Output the [x, y] coordinate of the center of the cell containing the given text.  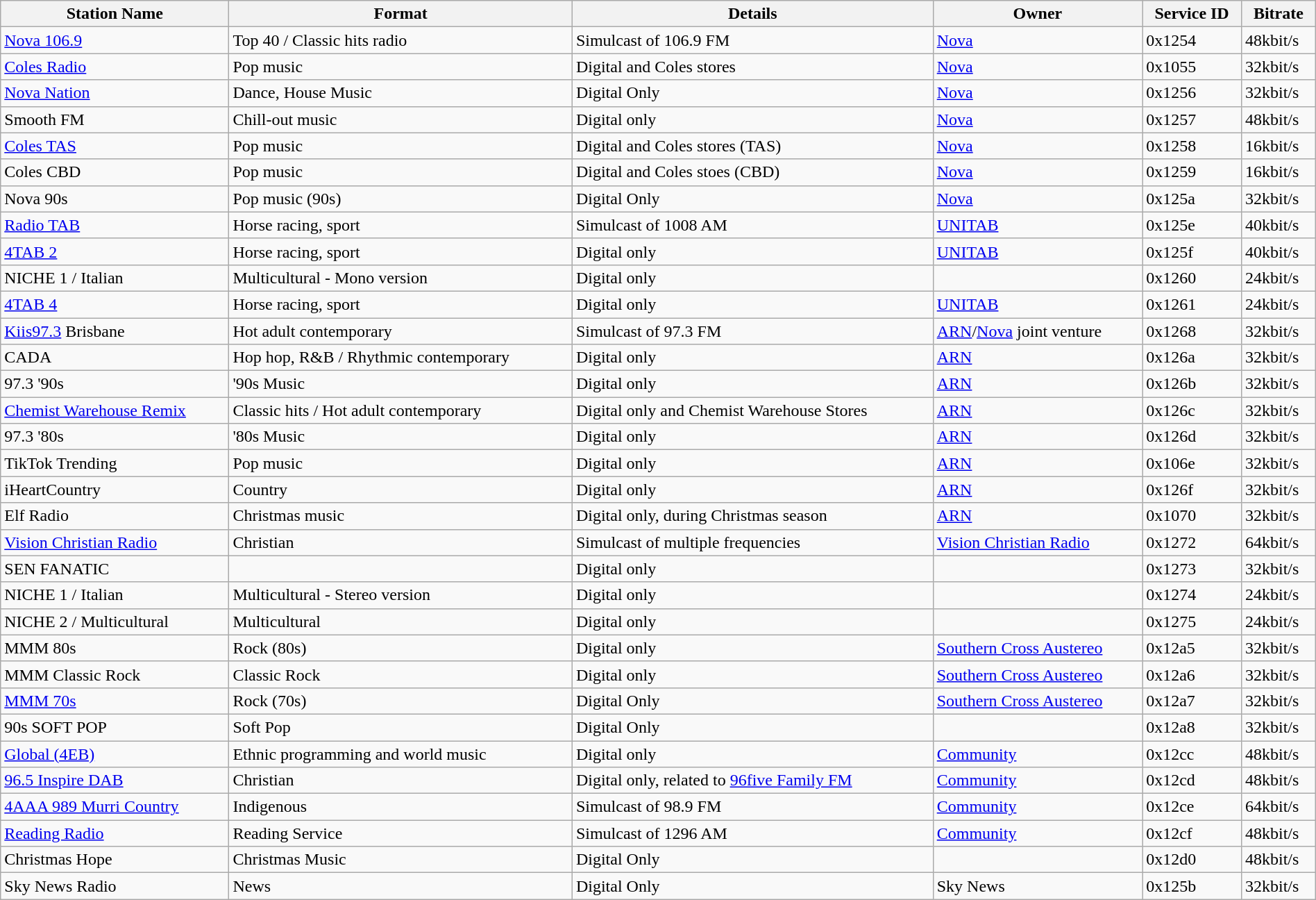
Coles TAS [115, 146]
Reading Radio [115, 833]
0x1261 [1192, 304]
97.3 '90s [115, 384]
0x1254 [1192, 40]
Chill-out music [401, 119]
0x126f [1192, 490]
'90s Music [401, 384]
NICHE 2 / Multicultural [115, 622]
Global (4EB) [115, 753]
Kiis97.3 Brisbane [115, 331]
Nova Nation [115, 93]
Christmas Hope [115, 860]
Simulcast of 98.9 FM [752, 807]
Radio TAB [115, 225]
Digital only and Chemist Warehouse Stores [752, 410]
0x126c [1192, 410]
96.5 Inspire DAB [115, 781]
0x126b [1192, 384]
News [401, 886]
Hot adult contemporary [401, 331]
0x12cf [1192, 833]
Digital and Coles stoes (CBD) [752, 172]
Nova 90s [115, 199]
Multicultural [401, 622]
Sky News [1037, 886]
'80s Music [401, 437]
Ethnic programming and world music [401, 753]
Christmas Music [401, 860]
Station Name [115, 14]
Digital only, related to 96five Family FM [752, 781]
0x1275 [1192, 622]
Top 40 / Classic hits radio [401, 40]
Rock (70s) [401, 701]
Multicultural - Mono version [401, 278]
Service ID [1192, 14]
Rock (80s) [401, 648]
Soft Pop [401, 727]
MMM Classic Rock [115, 674]
0x1272 [1192, 542]
0x1260 [1192, 278]
0x12d0 [1192, 860]
Simulcast of 106.9 FM [752, 40]
Country [401, 490]
Simulcast of 97.3 FM [752, 331]
ARN/Nova joint venture [1037, 331]
4AAA 989 Murri Country [115, 807]
Digital and Coles stores [752, 67]
Bitrate [1279, 14]
0x1268 [1192, 331]
0x1274 [1192, 595]
0x125a [1192, 199]
Simulcast of 1008 AM [752, 225]
Sky News Radio [115, 886]
0x125f [1192, 251]
0x125e [1192, 225]
0x1055 [1192, 67]
Classic hits / Hot adult contemporary [401, 410]
0x12cd [1192, 781]
Smooth FM [115, 119]
CADA [115, 358]
0x1273 [1192, 569]
0x125b [1192, 886]
0x12a6 [1192, 674]
4TAB 4 [115, 304]
Digital only, during Christmas season [752, 516]
TikTok Trending [115, 463]
0x12a5 [1192, 648]
Indigenous [401, 807]
Dance, House Music [401, 93]
Simulcast of multiple frequencies [752, 542]
Reading Service [401, 833]
SEN FANATIC [115, 569]
0x12a7 [1192, 701]
Classic Rock [401, 674]
0x106e [1192, 463]
Coles CBD [115, 172]
Elf Radio [115, 516]
0x1256 [1192, 93]
Multicultural - Stereo version [401, 595]
MMM 70s [115, 701]
Hop hop, R&B / Rhythmic contemporary [401, 358]
Coles Radio [115, 67]
MMM 80s [115, 648]
Digital and Coles stores (TAS) [752, 146]
Owner [1037, 14]
0x126a [1192, 358]
Details [752, 14]
Simulcast of 1296 AM [752, 833]
0x12cc [1192, 753]
0x126d [1192, 437]
Nova 106.9 [115, 40]
0x12a8 [1192, 727]
0x1258 [1192, 146]
97.3 '80s [115, 437]
0x1259 [1192, 172]
90s SOFT POP [115, 727]
4TAB 2 [115, 251]
0x1257 [1192, 119]
Chemist Warehouse Remix [115, 410]
Pop music (90s) [401, 199]
Format [401, 14]
0x1070 [1192, 516]
0x12ce [1192, 807]
iHeartCountry [115, 490]
Christmas music [401, 516]
